Output the (x, y) coordinate of the center of the cell containing the given text.  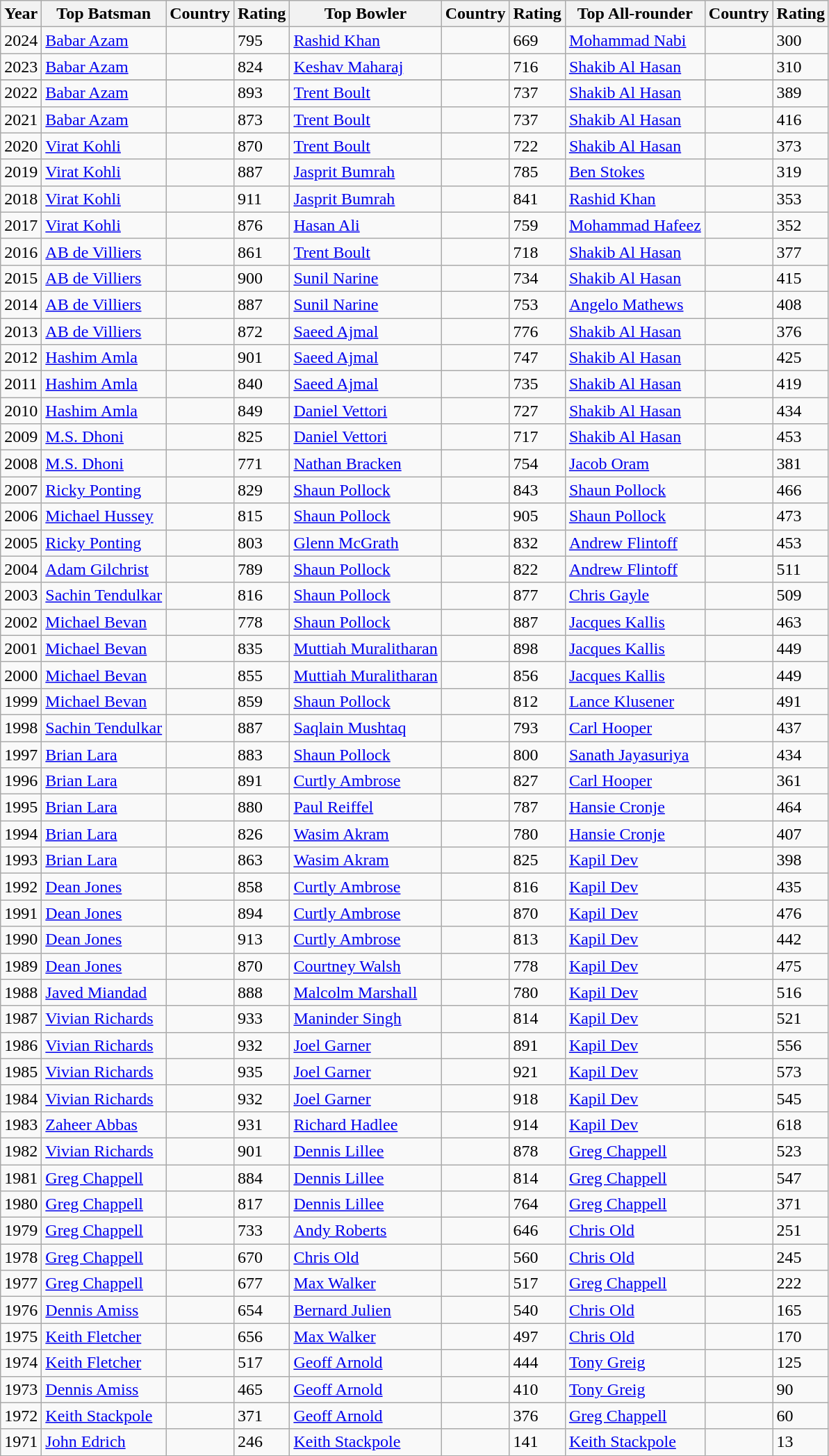
935 (261, 1072)
2001 (21, 648)
815 (261, 516)
656 (261, 1336)
921 (537, 1072)
573 (801, 1072)
1982 (21, 1151)
913 (261, 940)
300 (801, 40)
245 (801, 1257)
1980 (21, 1204)
785 (537, 172)
793 (537, 728)
2000 (21, 675)
2010 (21, 411)
2007 (21, 490)
425 (801, 358)
905 (537, 516)
843 (537, 490)
560 (537, 1257)
1973 (21, 1389)
125 (801, 1363)
251 (801, 1231)
795 (261, 40)
1994 (21, 834)
415 (801, 278)
Top All-rounder (635, 14)
419 (801, 384)
463 (801, 622)
822 (537, 569)
718 (537, 252)
2015 (21, 278)
444 (537, 1363)
717 (537, 437)
914 (537, 1124)
Michael Hussey (104, 516)
877 (537, 596)
Zaheer Abbas (104, 1124)
442 (801, 940)
803 (261, 543)
898 (537, 648)
776 (537, 332)
13 (801, 1442)
141 (537, 1442)
826 (261, 834)
2021 (21, 120)
466 (801, 490)
1981 (21, 1178)
1975 (21, 1336)
840 (261, 384)
60 (801, 1416)
863 (261, 860)
Nathan Bracken (366, 464)
733 (261, 1231)
1984 (21, 1098)
491 (801, 701)
771 (261, 464)
832 (537, 543)
1999 (21, 701)
931 (261, 1124)
670 (261, 1257)
856 (537, 675)
1989 (21, 966)
Lance Klusener (635, 701)
377 (801, 252)
2003 (21, 596)
410 (537, 1389)
883 (261, 754)
Top Batsman (104, 14)
521 (801, 1019)
361 (801, 781)
2012 (21, 358)
Angelo Mathews (635, 304)
373 (801, 146)
1991 (21, 913)
716 (537, 67)
918 (537, 1098)
2022 (21, 93)
435 (801, 887)
381 (801, 464)
90 (801, 1389)
858 (261, 887)
Saqlain Mushtaq (366, 728)
734 (537, 278)
894 (261, 913)
509 (801, 596)
759 (537, 225)
876 (261, 225)
1993 (21, 860)
165 (801, 1310)
1995 (21, 808)
735 (537, 384)
900 (261, 278)
646 (537, 1231)
465 (261, 1389)
817 (261, 1204)
464 (801, 808)
310 (801, 67)
Sanath Jayasuriya (635, 754)
618 (801, 1124)
2019 (21, 172)
829 (261, 490)
516 (801, 992)
855 (261, 675)
2004 (21, 569)
408 (801, 304)
677 (261, 1284)
1988 (21, 992)
Mohammad Nabi (635, 40)
933 (261, 1019)
Year (21, 14)
813 (537, 940)
407 (801, 834)
497 (537, 1336)
727 (537, 411)
389 (801, 93)
1997 (21, 754)
547 (801, 1178)
Jacob Oram (635, 464)
222 (801, 1284)
2002 (21, 622)
540 (537, 1310)
476 (801, 913)
John Edrich (104, 1442)
523 (801, 1151)
1976 (21, 1310)
Hasan Ali (366, 225)
Ben Stokes (635, 172)
753 (537, 304)
Top Bowler (366, 14)
800 (537, 754)
545 (801, 1098)
556 (801, 1045)
764 (537, 1204)
1986 (21, 1045)
1987 (21, 1019)
747 (537, 358)
911 (261, 199)
Andy Roberts (366, 1231)
2023 (21, 67)
398 (801, 860)
824 (261, 67)
511 (801, 569)
1971 (21, 1442)
475 (801, 966)
2005 (21, 543)
Courtney Walsh (366, 966)
841 (537, 199)
835 (261, 648)
654 (261, 1310)
473 (801, 516)
1990 (21, 940)
827 (537, 781)
812 (537, 701)
Adam Gilchrist (104, 569)
Paul Reiffel (366, 808)
170 (801, 1336)
1977 (21, 1284)
437 (801, 728)
2018 (21, 199)
2016 (21, 252)
754 (537, 464)
246 (261, 1442)
Glenn McGrath (366, 543)
352 (801, 225)
2017 (21, 225)
893 (261, 93)
Javed Miandad (104, 992)
1972 (21, 1416)
353 (801, 199)
2008 (21, 464)
1985 (21, 1072)
319 (801, 172)
2011 (21, 384)
Mohammad Hafeez (635, 225)
880 (261, 808)
Chris Gayle (635, 596)
1979 (21, 1231)
Richard Hadlee (366, 1124)
1978 (21, 1257)
888 (261, 992)
1992 (21, 887)
2024 (21, 40)
878 (537, 1151)
861 (261, 252)
669 (537, 40)
Maninder Singh (366, 1019)
Malcolm Marshall (366, 992)
722 (537, 146)
1998 (21, 728)
Keshav Maharaj (366, 67)
872 (261, 332)
2013 (21, 332)
2009 (21, 437)
416 (801, 120)
Bernard Julien (366, 1310)
2020 (21, 146)
1983 (21, 1124)
849 (261, 411)
884 (261, 1178)
873 (261, 120)
859 (261, 701)
1996 (21, 781)
789 (261, 569)
2006 (21, 516)
787 (537, 808)
1974 (21, 1363)
2014 (21, 304)
